Determine the [X, Y] coordinate at the center of the cell enclosing the given text.  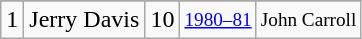
10 [162, 20]
John Carroll [308, 20]
Jerry Davis [84, 20]
1980–81 [218, 20]
1 [12, 20]
